Return the (x, y) coordinate for the center point of the cell that contains the specified text.  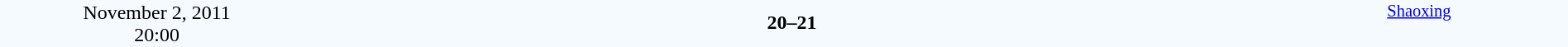
20–21 (791, 22)
Shaoxing (1419, 23)
November 2, 201120:00 (157, 23)
